Identify which cell holds the provided text, then report its (X, Y) central coordinate. 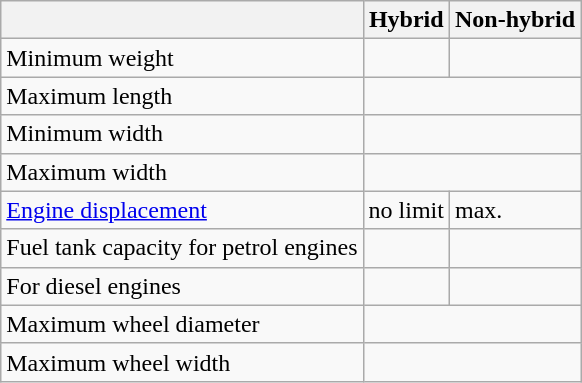
no limit (406, 210)
Maximum wheel diameter (182, 324)
Fuel tank capacity for petrol engines (182, 248)
Hybrid (406, 20)
Minimum width (182, 134)
Minimum weight (182, 58)
Non-hybrid (514, 20)
Maximum length (182, 96)
max. (514, 210)
Maximum wheel width (182, 362)
For diesel engines (182, 286)
Maximum width (182, 172)
Engine displacement (182, 210)
